Extract the (x, y) coordinate from the center of the cell holding the provided text.  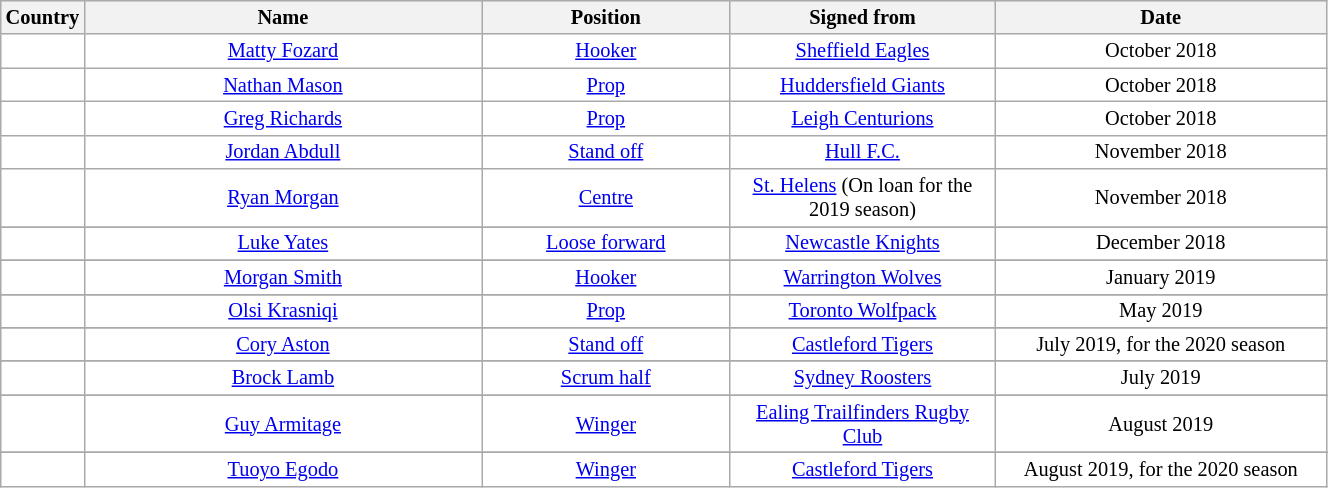
Loose forward (606, 243)
Olsi Krasniqi (283, 311)
Scrum half (606, 378)
August 2019 (1160, 424)
Hull F.C. (862, 152)
St. Helens (On loan for the 2019 season) (862, 198)
Toronto Wolfpack (862, 311)
May 2019 (1160, 311)
Sheffield Eagles (862, 51)
Ryan Morgan (283, 198)
December 2018 (1160, 243)
Brock Lamb (283, 378)
Name (283, 17)
Jordan Abdull (283, 152)
Guy Armitage (283, 424)
Huddersfield Giants (862, 85)
Nathan Mason (283, 85)
Position (606, 17)
Morgan Smith (283, 277)
July 2019 (1160, 378)
August 2019, for the 2020 season (1160, 469)
Signed from (862, 17)
Matty Fozard (283, 51)
Date (1160, 17)
July 2019, for the 2020 season (1160, 344)
Centre (606, 198)
Leigh Centurions (862, 118)
January 2019 (1160, 277)
Ealing Trailfinders Rugby Club (862, 424)
Cory Aston (283, 344)
Sydney Roosters (862, 378)
Country (42, 17)
Tuoyo Egodo (283, 469)
Luke Yates (283, 243)
Greg Richards (283, 118)
Warrington Wolves (862, 277)
Newcastle Knights (862, 243)
